Identify which cell holds the provided text, then report its [X, Y] central coordinate. 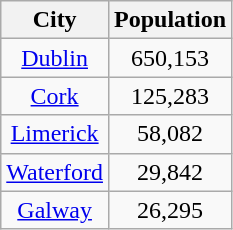
Cork [55, 96]
Galway [55, 210]
29,842 [170, 172]
26,295 [170, 210]
125,283 [170, 96]
Dublin [55, 58]
58,082 [170, 134]
Limerick [55, 134]
Waterford [55, 172]
Population [170, 20]
City [55, 20]
650,153 [170, 58]
